Extract the (X, Y) coordinate from the center of the cell holding the provided text.  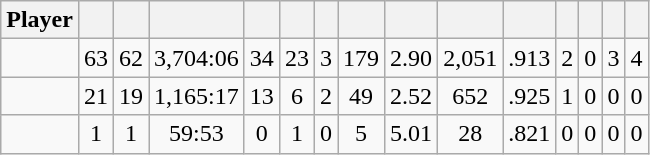
2,051 (470, 58)
63 (96, 58)
4 (636, 58)
49 (362, 96)
2.90 (412, 58)
34 (262, 58)
Player (40, 20)
.913 (530, 58)
652 (470, 96)
5.01 (412, 134)
59:53 (197, 134)
62 (132, 58)
19 (132, 96)
5 (362, 134)
6 (296, 96)
21 (96, 96)
3,704:06 (197, 58)
13 (262, 96)
1,165:17 (197, 96)
179 (362, 58)
.821 (530, 134)
28 (470, 134)
.925 (530, 96)
23 (296, 58)
2.52 (412, 96)
